Scan for the cell matching the given text and deliver its (X, Y) coordinate at center. 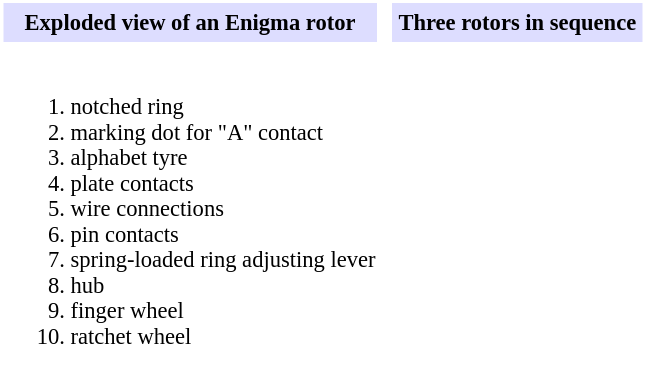
Three rotors in sequence (518, 22)
Exploded view of an Enigma rotor (190, 22)
